Return the (X, Y) coordinate for the center point of the cell that contains the specified text.  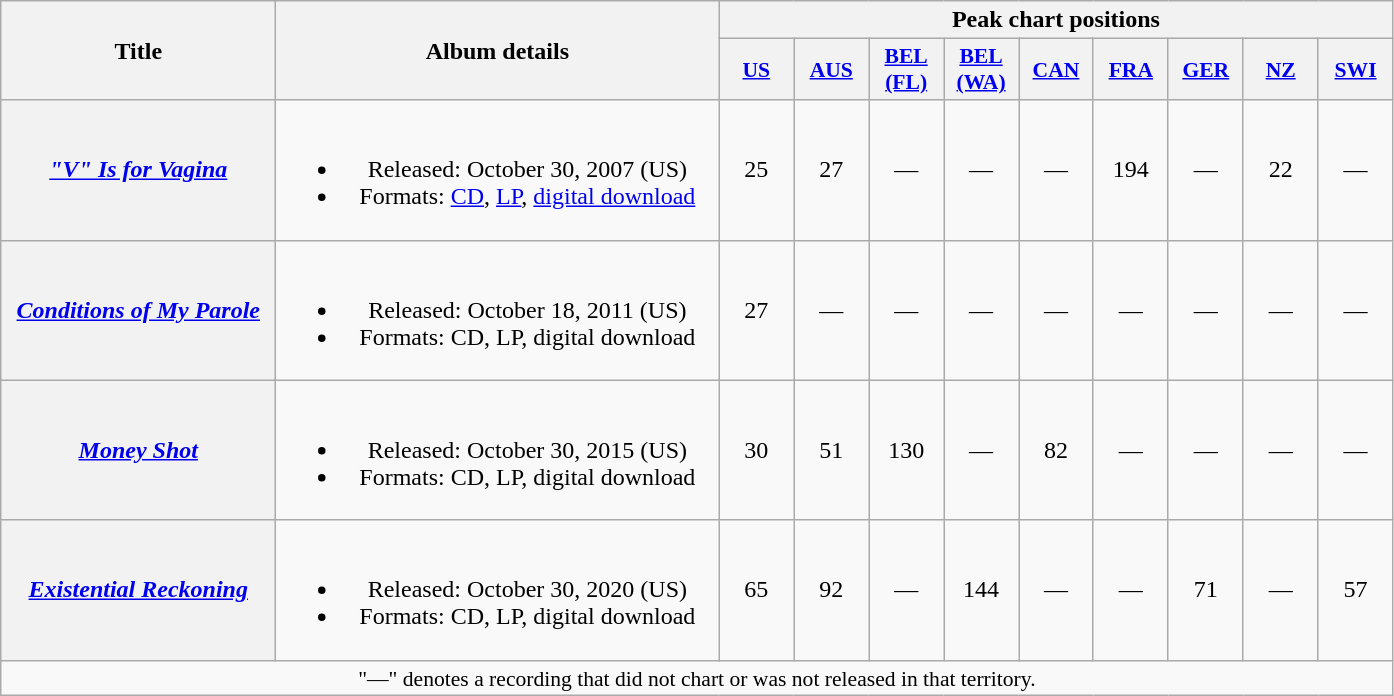
51 (832, 450)
CAN (1056, 70)
130 (906, 450)
92 (832, 590)
Title (138, 50)
NZ (1280, 70)
144 (982, 590)
57 (1356, 590)
25 (756, 170)
Peak chart positions (1056, 20)
22 (1280, 170)
Money Shot (138, 450)
Released: October 30, 2015 (US)Formats: CD, LP, digital download (498, 450)
Conditions of My Parole (138, 310)
BEL(WA) (982, 70)
AUS (832, 70)
Released: October 18, 2011 (US)Formats: CD, LP, digital download (498, 310)
Released: October 30, 2020 (US)Formats: CD, LP, digital download (498, 590)
30 (756, 450)
GER (1206, 70)
71 (1206, 590)
BEL(FL) (906, 70)
"—" denotes a recording that did not chart or was not released in that territory. (697, 678)
Album details (498, 50)
Released: October 30, 2007 (US)Formats: CD, LP, digital download (498, 170)
"V" Is for Vagina (138, 170)
US (756, 70)
194 (1130, 170)
SWI (1356, 70)
82 (1056, 450)
Existential Reckoning (138, 590)
65 (756, 590)
FRA (1130, 70)
